Locate the cell with the specified text and output its (x, y) center coordinate. 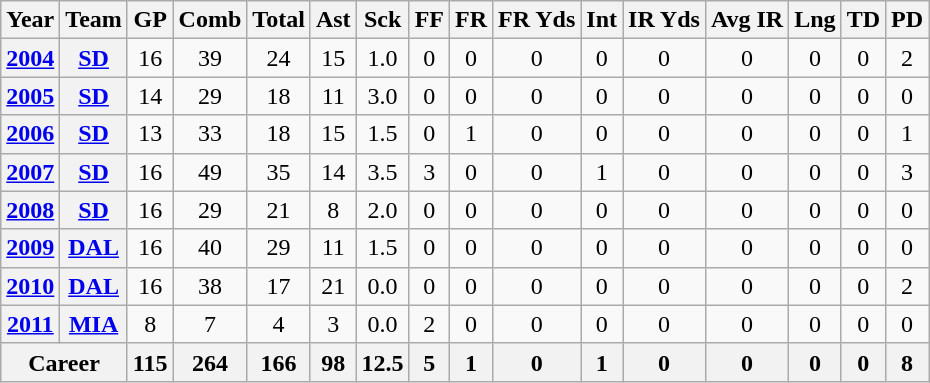
Year (30, 20)
PD (908, 20)
17 (279, 286)
24 (279, 58)
2009 (30, 248)
38 (210, 286)
Sck (382, 20)
2005 (30, 96)
3.5 (382, 172)
Lng (815, 20)
IR Yds (664, 20)
1.0 (382, 58)
2011 (30, 324)
Career (64, 362)
2.0 (382, 210)
33 (210, 134)
GP (150, 20)
Total (279, 20)
49 (210, 172)
2008 (30, 210)
Team (94, 20)
Avg IR (746, 20)
35 (279, 172)
2007 (30, 172)
12.5 (382, 362)
115 (150, 362)
2010 (30, 286)
FR (472, 20)
4 (279, 324)
Ast (333, 20)
7 (210, 324)
40 (210, 248)
264 (210, 362)
FF (429, 20)
98 (333, 362)
39 (210, 58)
5 (429, 362)
MIA (94, 324)
2006 (30, 134)
3.0 (382, 96)
13 (150, 134)
Comb (210, 20)
Int (602, 20)
FR Yds (537, 20)
166 (279, 362)
TD (863, 20)
2004 (30, 58)
